Find where the given text appears and provide that cell's center as (x, y) coordinate. 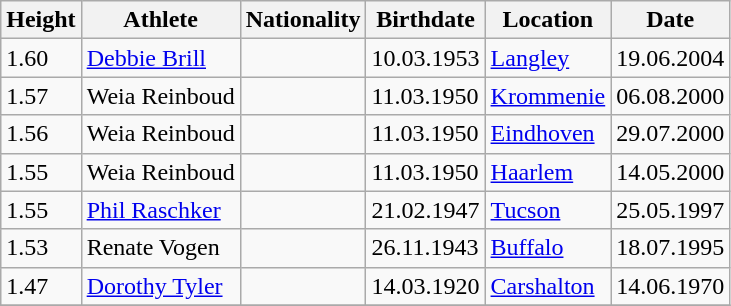
Haarlem (548, 172)
14.06.1970 (670, 286)
Buffalo (548, 248)
Birthdate (426, 20)
19.06.2004 (670, 58)
Tucson (548, 210)
Eindhoven (548, 134)
Date (670, 20)
Dorothy Tyler (160, 286)
Nationality (303, 20)
Carshalton (548, 286)
Location (548, 20)
06.08.2000 (670, 96)
Phil Raschker (160, 210)
26.11.1943 (426, 248)
1.53 (41, 248)
Athlete (160, 20)
Renate Vogen (160, 248)
Height (41, 20)
10.03.1953 (426, 58)
Langley (548, 58)
1.60 (41, 58)
Debbie Brill (160, 58)
1.57 (41, 96)
Krommenie (548, 96)
1.56 (41, 134)
29.07.2000 (670, 134)
21.02.1947 (426, 210)
14.03.1920 (426, 286)
25.05.1997 (670, 210)
18.07.1995 (670, 248)
1.47 (41, 286)
14.05.2000 (670, 172)
